From the cell containing the given text, extract its center point as (X, Y) coordinate. 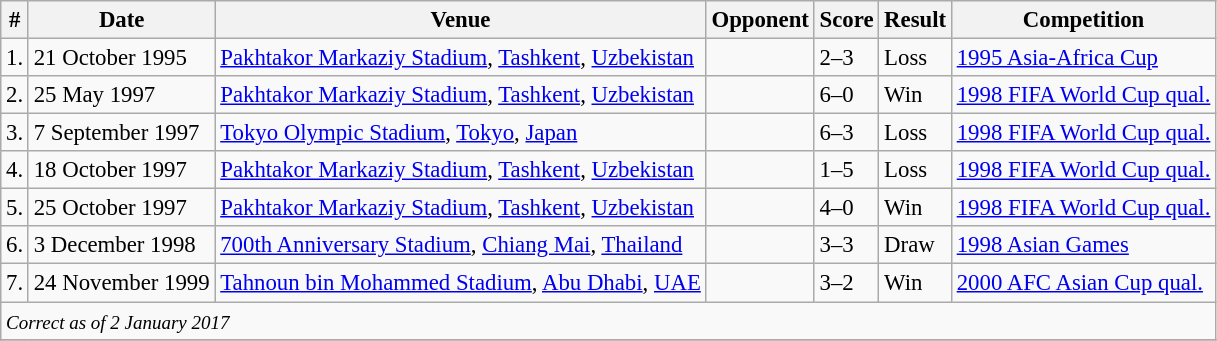
# (15, 20)
4–0 (846, 208)
25 May 1997 (121, 95)
4. (15, 170)
3–3 (846, 245)
Result (916, 20)
700th Anniversary Stadium, Chiang Mai, Thailand (460, 245)
3 December 1998 (121, 245)
Tahnoun bin Mohammed Stadium, Abu Dhabi, UAE (460, 283)
Tokyo Olympic Stadium, Tokyo, Japan (460, 133)
5. (15, 208)
7 September 1997 (121, 133)
Competition (1083, 20)
2000 AFC Asian Cup qual. (1083, 283)
6–3 (846, 133)
3–2 (846, 283)
1995 Asia-Africa Cup (1083, 58)
25 October 1997 (121, 208)
1–5 (846, 170)
Opponent (760, 20)
21 October 1995 (121, 58)
2. (15, 95)
6. (15, 245)
24 November 1999 (121, 283)
18 October 1997 (121, 170)
Draw (916, 245)
Correct as of 2 January 2017 (608, 321)
1998 Asian Games (1083, 245)
Date (121, 20)
6–0 (846, 95)
7. (15, 283)
Venue (460, 20)
1. (15, 58)
2–3 (846, 58)
Score (846, 20)
3. (15, 133)
